Provide the (X, Y) coordinate of the cell's center where the given text is located.  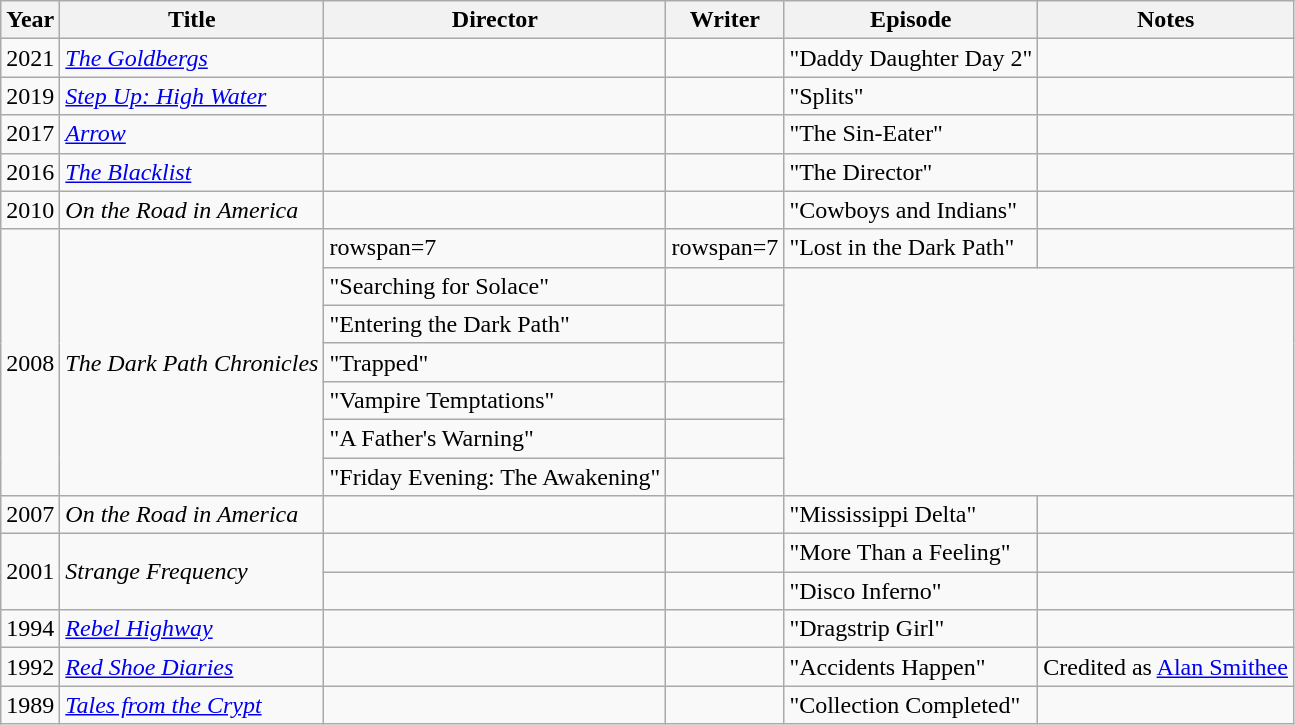
Episode (911, 20)
Writer (725, 20)
Step Up: High Water (192, 96)
Title (192, 20)
"Lost in the Dark Path" (911, 248)
"Dragstrip Girl" (911, 629)
"Entering the Dark Path" (495, 324)
"Mississippi Delta" (911, 515)
Year (30, 20)
"A Father's Warning" (495, 438)
1992 (30, 667)
1994 (30, 629)
"Splits" (911, 96)
The Goldbergs (192, 58)
"Accidents Happen" (911, 667)
2010 (30, 210)
Strange Frequency (192, 572)
2016 (30, 172)
Credited as Alan Smithee (1166, 667)
2019 (30, 96)
Rebel Highway (192, 629)
The Dark Path Chronicles (192, 362)
2008 (30, 362)
"Disco Inferno" (911, 591)
"Collection Completed" (911, 705)
Notes (1166, 20)
"Searching for Solace" (495, 286)
Arrow (192, 134)
"Daddy Daughter Day 2" (911, 58)
"More Than a Feeling" (911, 553)
"Vampire Temptations" (495, 400)
Tales from the Crypt (192, 705)
"Friday Evening: The Awakening" (495, 477)
"The Director" (911, 172)
1989 (30, 705)
"Cowboys and Indians" (911, 210)
2007 (30, 515)
2017 (30, 134)
Director (495, 20)
Red Shoe Diaries (192, 667)
2021 (30, 58)
The Blacklist (192, 172)
"Trapped" (495, 362)
"The Sin-Eater" (911, 134)
2001 (30, 572)
